Detect which cell encompasses the target text, then output its [x, y] center coordinate. 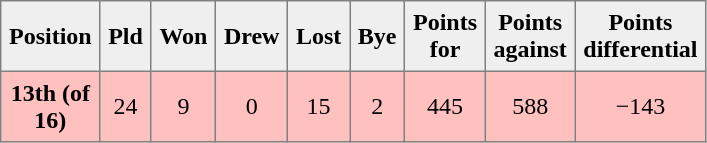
Lost [319, 36]
−143 [640, 106]
Pld [126, 36]
Bye [378, 36]
588 [530, 106]
24 [126, 106]
Points for [446, 36]
2 [378, 106]
445 [446, 106]
Won [184, 36]
Points differential [640, 36]
0 [252, 106]
9 [184, 106]
Points against [530, 36]
Position [50, 36]
15 [319, 106]
Drew [252, 36]
13th (of 16) [50, 106]
